Determine the [X, Y] coordinate at the center of the cell enclosing the given text.  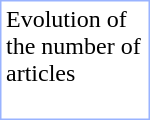
Evolution of the number of articles [74, 60]
